Capture the cell that displays the provided text and extract its [x, y] central coordinate. 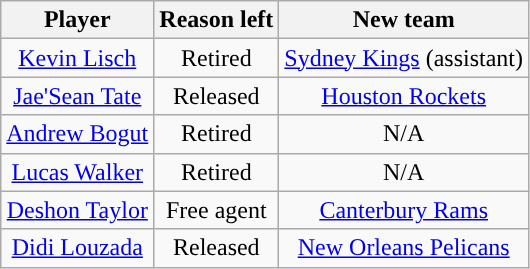
Sydney Kings (assistant) [404, 58]
Player [78, 20]
Kevin Lisch [78, 58]
Houston Rockets [404, 96]
New Orleans Pelicans [404, 248]
Reason left [216, 20]
Jae'Sean Tate [78, 96]
Deshon Taylor [78, 210]
Lucas Walker [78, 172]
New team [404, 20]
Free agent [216, 210]
Didi Louzada [78, 248]
Andrew Bogut [78, 134]
Canterbury Rams [404, 210]
